Extract the [X, Y] coordinate from the center of the cell holding the provided text.  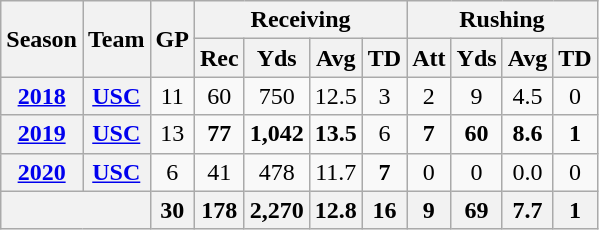
12.5 [336, 96]
11 [172, 96]
11.7 [336, 172]
4.5 [528, 96]
13.5 [336, 134]
2018 [42, 96]
2019 [42, 134]
0.0 [528, 172]
750 [276, 96]
8.6 [528, 134]
7.7 [528, 210]
77 [219, 134]
1,042 [276, 134]
2020 [42, 172]
16 [384, 210]
Team [116, 39]
41 [219, 172]
2,270 [276, 210]
Rec [219, 58]
30 [172, 210]
Att [429, 58]
12.8 [336, 210]
178 [219, 210]
2 [429, 96]
69 [476, 210]
GP [172, 39]
Season [42, 39]
13 [172, 134]
478 [276, 172]
3 [384, 96]
Rushing [502, 20]
Receiving [300, 20]
